Return [x, y] of the center of cell containing provided text 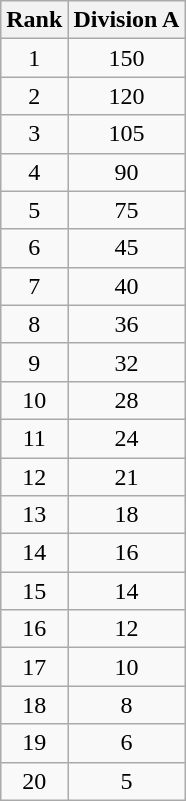
Division A [126, 20]
9 [34, 362]
45 [126, 248]
Rank [34, 20]
36 [126, 324]
32 [126, 362]
105 [126, 134]
28 [126, 400]
90 [126, 172]
2 [34, 96]
1 [34, 58]
15 [34, 591]
3 [34, 134]
17 [34, 667]
21 [126, 477]
75 [126, 210]
120 [126, 96]
11 [34, 438]
150 [126, 58]
7 [34, 286]
20 [34, 781]
13 [34, 515]
4 [34, 172]
40 [126, 286]
19 [34, 743]
24 [126, 438]
